Extract the (X, Y) coordinate from the center of the cell holding the provided text.  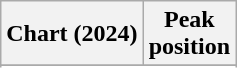
Chart (2024) (72, 34)
Peakposition (189, 34)
